Provide the [x, y] coordinate of the cell's center where the given text is located.  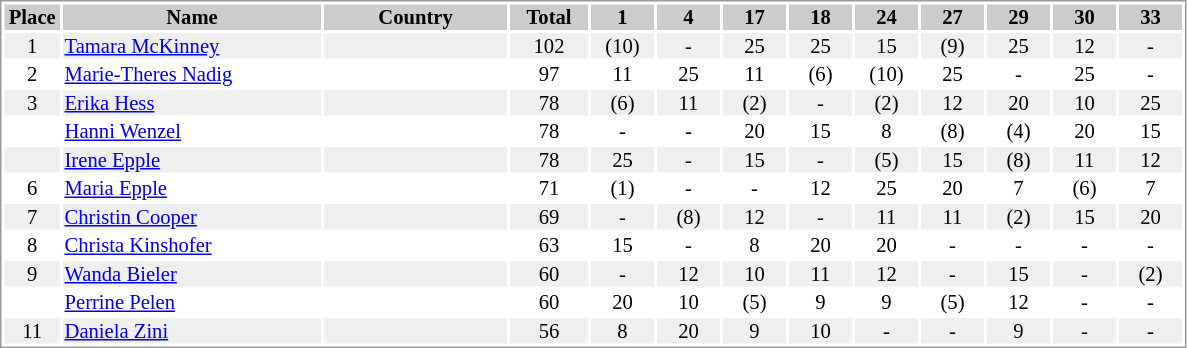
Name [192, 17]
Christa Kinshofer [192, 245]
2 [32, 75]
69 [549, 217]
Maria Epple [192, 189]
Tamara McKinney [192, 46]
Irene Epple [192, 160]
30 [1084, 17]
71 [549, 189]
18 [820, 17]
56 [549, 331]
97 [549, 75]
(4) [1018, 131]
6 [32, 189]
Marie-Theres Nadig [192, 75]
(9) [952, 46]
17 [754, 17]
Perrine Pelen [192, 303]
4 [688, 17]
Daniela Zini [192, 331]
Wanda Bieler [192, 274]
Total [549, 17]
Erika Hess [192, 103]
29 [1018, 17]
Country [416, 17]
27 [952, 17]
3 [32, 103]
63 [549, 245]
(1) [622, 189]
33 [1150, 17]
Place [32, 17]
102 [549, 46]
Hanni Wenzel [192, 131]
24 [886, 17]
Christin Cooper [192, 217]
